From the cell containing the given text, extract its center point as (x, y) coordinate. 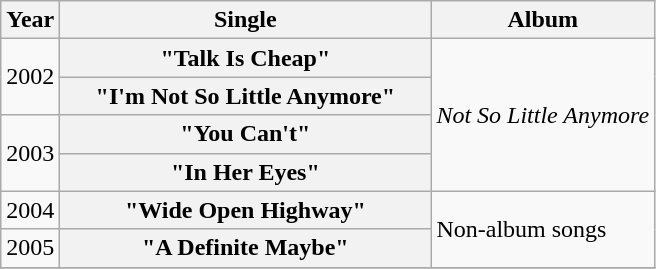
Year (30, 20)
Single (246, 20)
Album (543, 20)
2005 (30, 248)
2003 (30, 153)
Not So Little Anymore (543, 115)
2002 (30, 77)
"Talk Is Cheap" (246, 58)
Non-album songs (543, 229)
"You Can't" (246, 134)
"Wide Open Highway" (246, 210)
"I'm Not So Little Anymore" (246, 96)
2004 (30, 210)
"A Definite Maybe" (246, 248)
"In Her Eyes" (246, 172)
